For the text-containing cell, return its midpoint in (x, y) coordinate format. 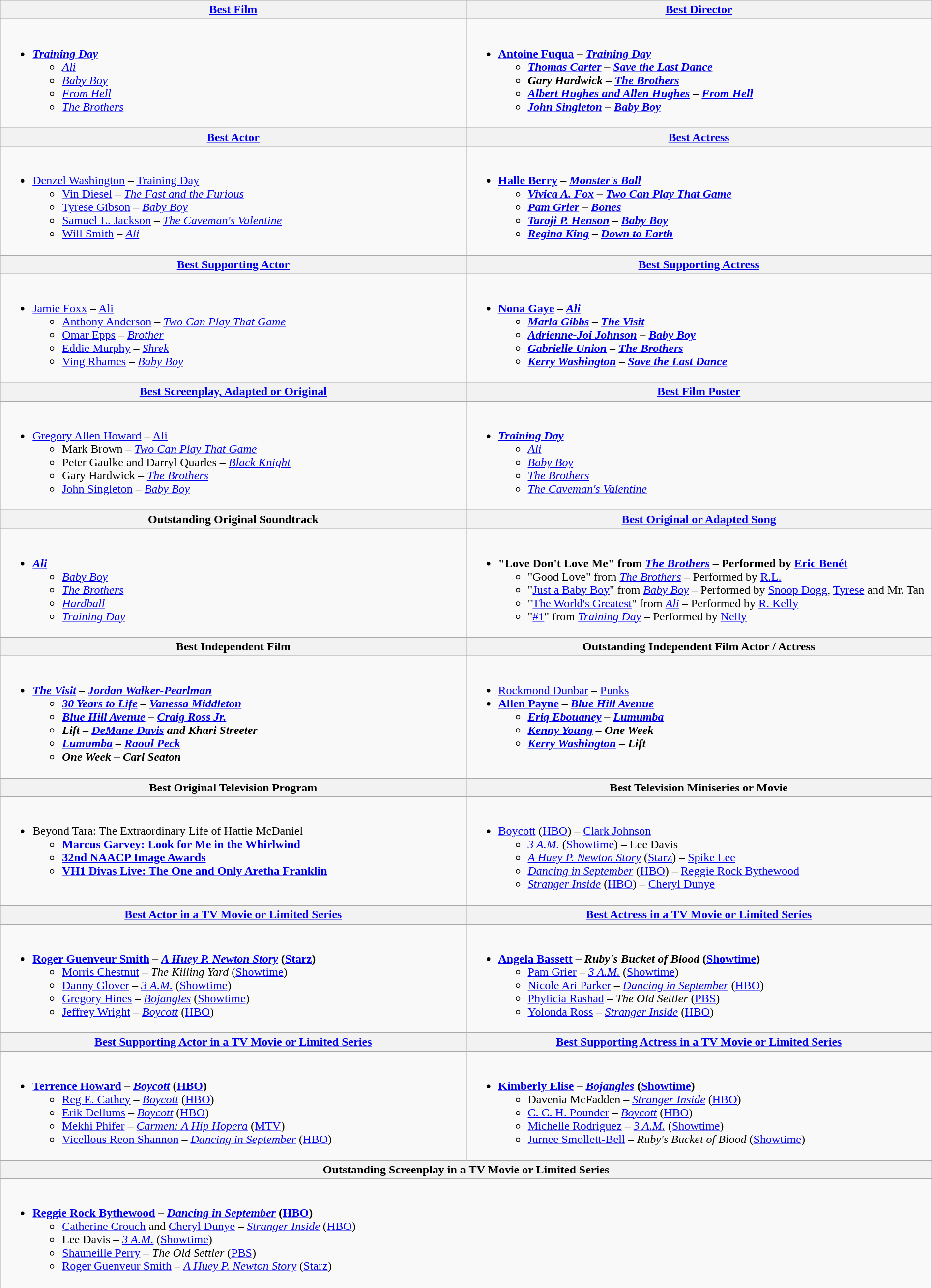
Training DayAliBaby BoyThe BrothersThe Caveman's Valentine (699, 455)
Jamie Foxx – AliAnthony Anderson – Two Can Play That GameOmar Epps – BrotherEddie Murphy – ShrekVing Rhames – Baby Boy (233, 328)
Best Director (699, 10)
Best Supporting Actress in a TV Movie or Limited Series (699, 1042)
Best Actress (699, 137)
Outstanding Original Soundtrack (233, 519)
Best Actor (233, 137)
Best Film (233, 10)
Best Supporting Actress (699, 264)
Rockmond Dunbar – PunksAllen Payne – Blue Hill AvenueEriq Ebouaney – LumumbaKenny Young – One WeekKerry Washington – Lift (699, 717)
Outstanding Independent Film Actor / Actress (699, 646)
Best Supporting Actor (233, 264)
Training DayAliBaby BoyFrom HellThe Brothers (233, 74)
Best Actor in a TV Movie or Limited Series (233, 915)
Best Supporting Actor in a TV Movie or Limited Series (233, 1042)
Best Independent Film (233, 646)
Outstanding Screenplay in a TV Movie or Limited Series (466, 1170)
Best Original Television Program (233, 787)
Best Film Poster (699, 392)
Nona Gaye – AliMarla Gibbs – The VisitAdrienne-Joi Johnson – Baby BoyGabrielle Union – The BrothersKerry Washington – Save the Last Dance (699, 328)
Best Actress in a TV Movie or Limited Series (699, 915)
AliBaby BoyThe BrothersHardballTraining Day (233, 583)
Best Original or Adapted Song (699, 519)
Halle Berry – Monster's BallVivica A. Fox – Two Can Play That GamePam Grier – BonesTaraji P. Henson – Baby BoyRegina King – Down to Earth (699, 201)
Best Television Miniseries or Movie (699, 787)
Best Screenplay, Adapted or Original (233, 392)
